Search for the cell housing the specified text and yield its [X, Y] center coordinate. 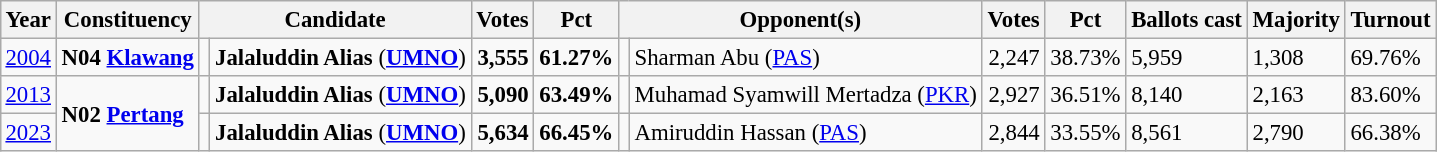
61.27% [576, 57]
66.45% [576, 133]
Candidate [335, 20]
5,634 [502, 133]
83.60% [1390, 95]
38.73% [1086, 57]
2,247 [1014, 57]
8,561 [1186, 133]
Year [28, 20]
36.51% [1086, 95]
2,844 [1014, 133]
33.55% [1086, 133]
Ballots cast [1186, 20]
Sharman Abu (PAS) [806, 57]
Opponent(s) [800, 20]
1,308 [1296, 57]
2,163 [1296, 95]
Amiruddin Hassan (PAS) [806, 133]
2,927 [1014, 95]
5,959 [1186, 57]
63.49% [576, 95]
Constituency [128, 20]
Muhamad Syamwill Mertadza (PKR) [806, 95]
2023 [28, 133]
5,090 [502, 95]
Majority [1296, 20]
66.38% [1390, 133]
Turnout [1390, 20]
69.76% [1390, 57]
2,790 [1296, 133]
8,140 [1186, 95]
N02 Pertang [128, 114]
N04 Klawang [128, 57]
2004 [28, 57]
3,555 [502, 57]
2013 [28, 95]
